Locate the cell with the specified text and output its [x, y] center coordinate. 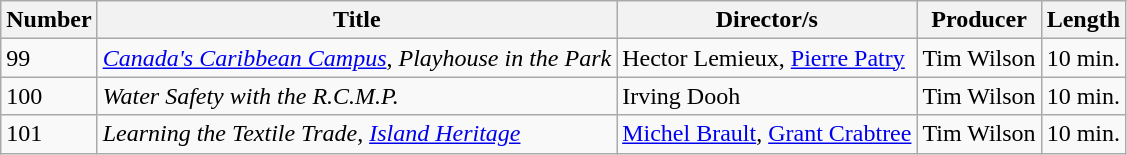
Michel Brault, Grant Crabtree [767, 134]
Director/s [767, 20]
Irving Dooh [767, 96]
Water Safety with the R.C.M.P. [357, 96]
Learning the Textile Trade, Island Heritage [357, 134]
Hector Lemieux, Pierre Patry [767, 58]
Canada's Caribbean Campus, Playhouse in the Park [357, 58]
Title [357, 20]
Length [1083, 20]
Number [49, 20]
Producer [979, 20]
101 [49, 134]
100 [49, 96]
99 [49, 58]
